Extract the (x, y) coordinate from the center of the cell holding the provided text.  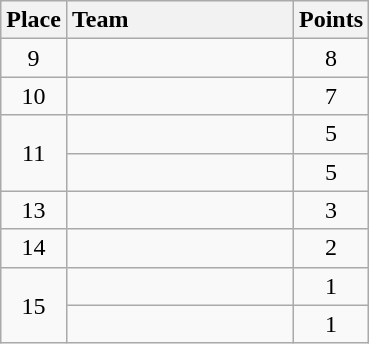
3 (332, 210)
11 (34, 153)
7 (332, 96)
10 (34, 96)
14 (34, 248)
13 (34, 210)
9 (34, 58)
Points (332, 20)
Place (34, 20)
2 (332, 248)
8 (332, 58)
Team (180, 20)
15 (34, 305)
